Identify which cell holds the provided text, then report its [X, Y] central coordinate. 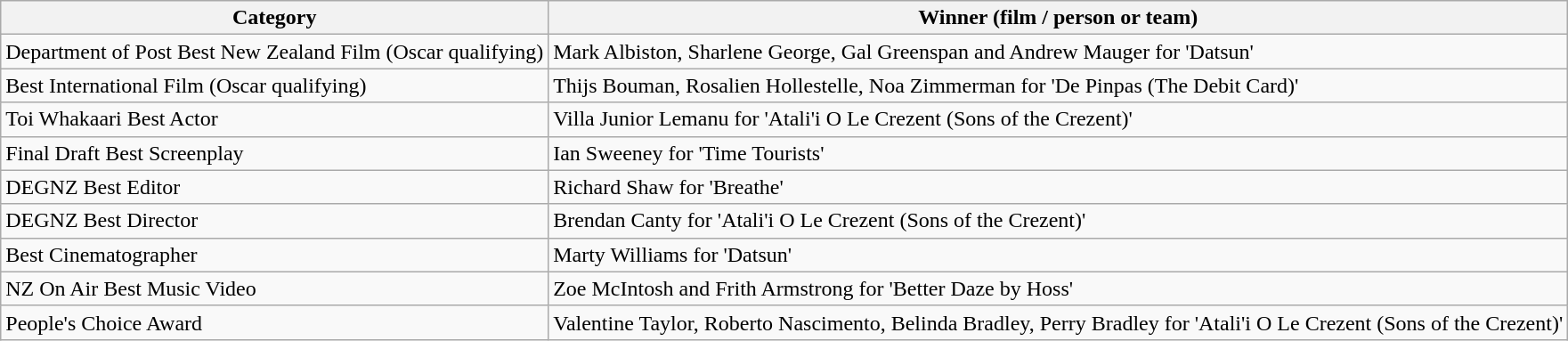
Brendan Canty for 'Atali'i O Le Crezent (Sons of the Crezent)' [1058, 221]
DEGNZ Best Editor [274, 187]
Final Draft Best Screenplay [274, 153]
Department of Post Best New Zealand Film (Oscar qualifying) [274, 52]
Category [274, 18]
Toi Whakaari Best Actor [274, 119]
Best International Film (Oscar qualifying) [274, 85]
Winner (film / person or team) [1058, 18]
Villa Junior Lemanu for 'Atali'i O Le Crezent (Sons of the Crezent)' [1058, 119]
Richard Shaw for 'Breathe' [1058, 187]
Marty Williams for 'Datsun' [1058, 255]
Ian Sweeney for 'Time Tourists' [1058, 153]
Best Cinematographer [274, 255]
DEGNZ Best Director [274, 221]
Thijs Bouman, Rosalien Hollestelle, Noa Zimmerman for 'De Pinpas (The Debit Card)' [1058, 85]
Valentine Taylor, Roberto Nascimento, Belinda Bradley, Perry Bradley for 'Atali'i O Le Crezent (Sons of the Crezent)' [1058, 322]
People's Choice Award [274, 322]
Zoe McIntosh and Frith Armstrong for 'Better Daze by Hoss' [1058, 288]
Mark Albiston, Sharlene George, Gal Greenspan and Andrew Mauger for 'Datsun' [1058, 52]
NZ On Air Best Music Video [274, 288]
